Pinpoint the cell where the given text exists, returning its [X, Y] midpoint coordinate. 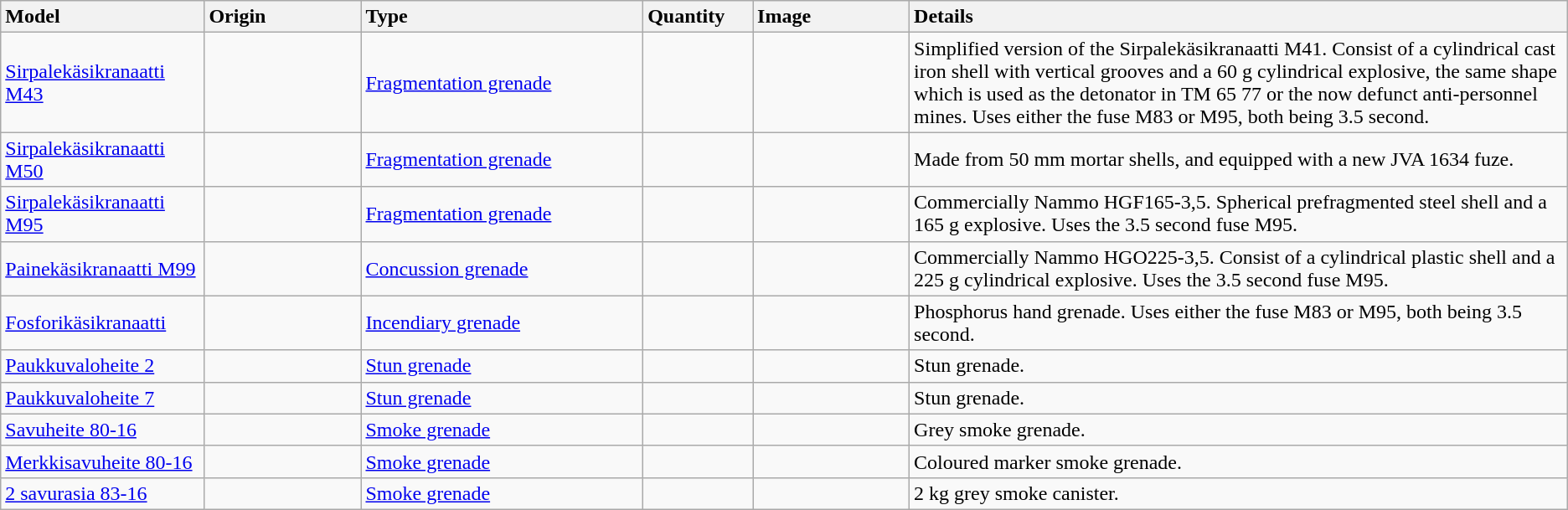
Details [1239, 17]
Phosphorus hand grenade. Uses either the fuse M83 or M95, both being 3.5 second. [1239, 323]
Incendiary grenade [503, 323]
Fosforikäsikranaatti [102, 323]
2 savurasia 83-16 [102, 493]
Sirpalekäsikranaatti M43 [102, 82]
Commercially Nammo HGO225-3,5. Consist of a cylindrical plastic shell and a 225 g cylindrical explosive. Uses the 3.5 second fuse M95. [1239, 268]
Type [503, 17]
Sirpalekäsikranaatti M50 [102, 159]
Coloured marker smoke grenade. [1239, 461]
Concussion grenade [503, 268]
Made from 50 mm mortar shells, and equipped with a new JVA 1634 fuze. [1239, 159]
Grey smoke grenade. [1239, 430]
Painekäsikranaatti M99 [102, 268]
Paukkuvaloheite 2 [102, 366]
Sirpalekäsikranaatti M95 [102, 214]
Savuheite 80-16 [102, 430]
Image [831, 17]
Model [102, 17]
Origin [283, 17]
2 kg grey smoke canister. [1239, 493]
Quantity [699, 17]
Commercially Nammo HGF165-3,5. Spherical prefragmented steel shell and a 165 g explosive. Uses the 3.5 second fuse M95. [1239, 214]
Merkkisavuheite 80-16 [102, 461]
Paukkuvaloheite 7 [102, 398]
